Extract the [x, y] coordinate from the center of the cell holding the provided text.  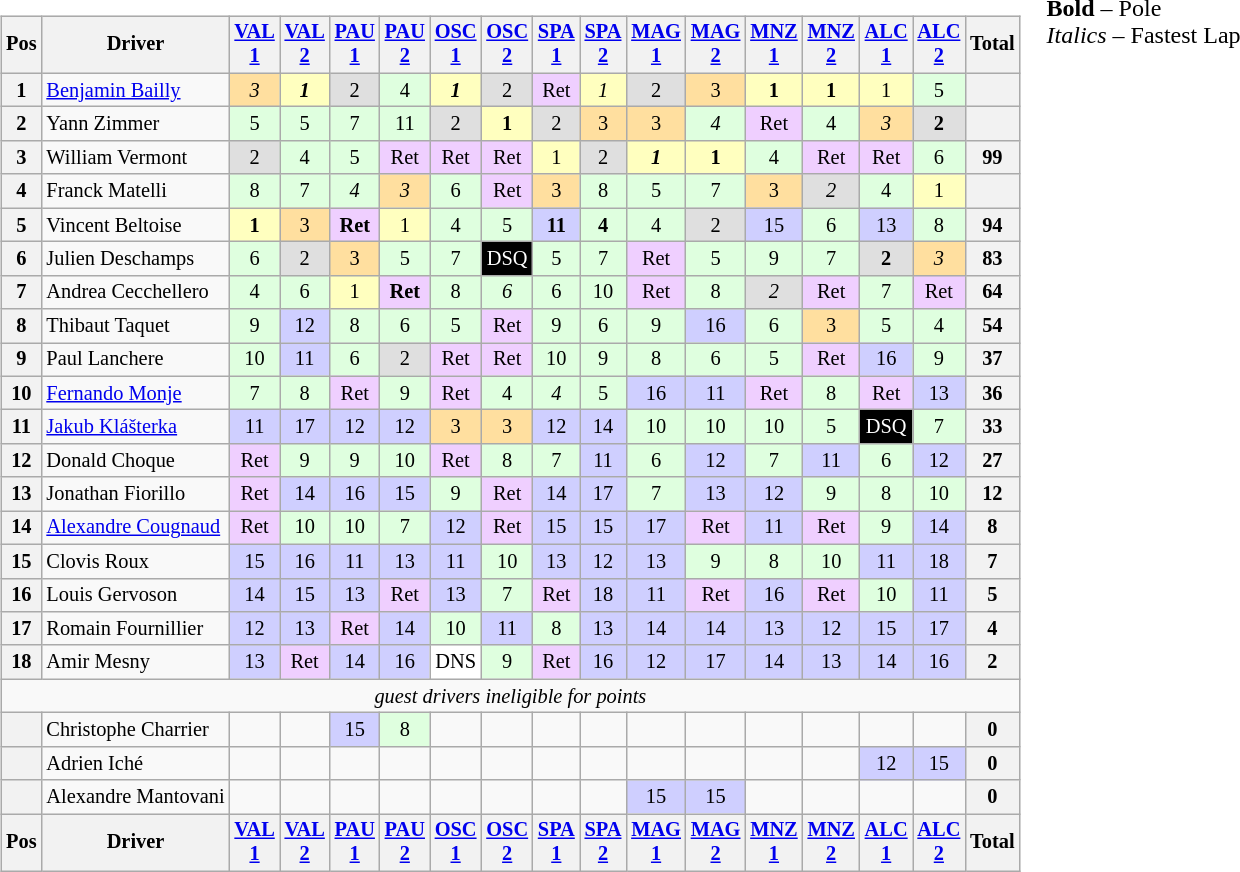
33 [992, 427]
Benjamin Bailly [135, 90]
94 [992, 225]
Julien Deschamps [135, 259]
99 [992, 158]
DNS [456, 662]
Romain Fournillier [135, 629]
Alexandre Cougnaud [135, 528]
36 [992, 393]
Jonathan Fiorillo [135, 494]
Franck Matelli [135, 191]
Vincent Beltoise [135, 225]
Clovis Roux [135, 561]
Thibaut Taquet [135, 326]
37 [992, 360]
Amir Mesny [135, 662]
Louis Gervoson [135, 595]
William Vermont [135, 158]
Andrea Cecchellero [135, 292]
Christophe Charrier [135, 730]
Fernando Monje [135, 393]
Adrien Iché [135, 763]
27 [992, 461]
guest drivers ineligible for points [510, 696]
Alexandre Mantovani [135, 797]
Yann Zimmer [135, 124]
83 [992, 259]
54 [992, 326]
Donald Choque [135, 461]
64 [992, 292]
Paul Lanchere [135, 360]
Jakub Klášterka [135, 427]
